Output the [x, y] coordinate of the center of the cell containing the given text.  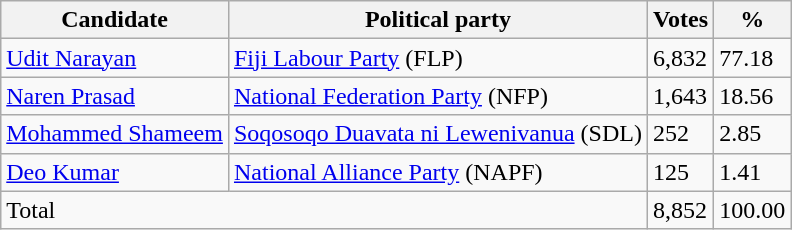
Fiji Labour Party (FLP) [438, 58]
Udit Narayan [115, 58]
Mohammed Shameem [115, 134]
2.85 [752, 134]
252 [680, 134]
1,643 [680, 96]
Total [324, 210]
Soqosoqo Duavata ni Lewenivanua (SDL) [438, 134]
% [752, 20]
National Alliance Party (NAPF) [438, 172]
100.00 [752, 210]
8,852 [680, 210]
1.41 [752, 172]
Candidate [115, 20]
Political party [438, 20]
125 [680, 172]
Votes [680, 20]
Deo Kumar [115, 172]
77.18 [752, 58]
18.56 [752, 96]
National Federation Party (NFP) [438, 96]
Naren Prasad [115, 96]
6,832 [680, 58]
